Find where the given text appears and provide that cell's center as (x, y) coordinate. 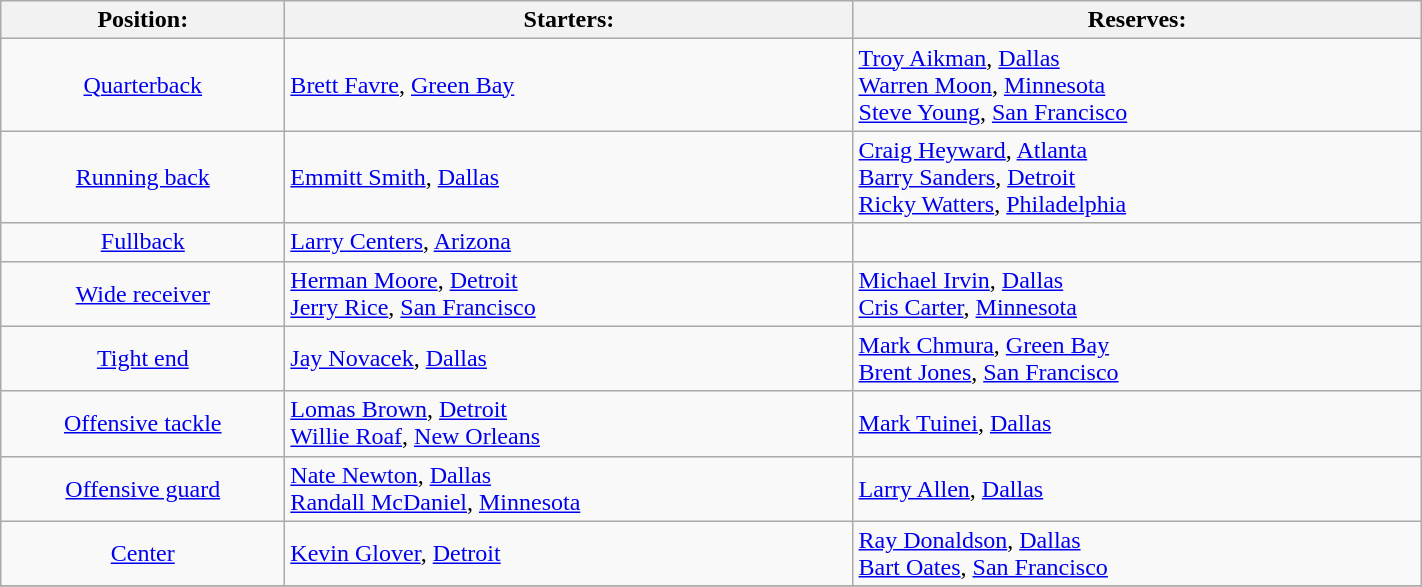
Larry Centers, Arizona (569, 242)
Jay Novacek, Dallas (569, 358)
Larry Allen, Dallas (1137, 488)
Michael Irvin, Dallas Cris Carter, Minnesota (1137, 294)
Kevin Glover, Detroit (569, 554)
Lomas Brown, Detroit Willie Roaf, New Orleans (569, 424)
Wide receiver (143, 294)
Brett Favre, Green Bay (569, 85)
Mark Tuinei, Dallas (1137, 424)
Ray Donaldson, Dallas Bart Oates, San Francisco (1137, 554)
Center (143, 554)
Herman Moore, Detroit Jerry Rice, San Francisco (569, 294)
Emmitt Smith, Dallas (569, 177)
Troy Aikman, Dallas Warren Moon, Minnesota Steve Young, San Francisco (1137, 85)
Nate Newton, Dallas Randall McDaniel, Minnesota (569, 488)
Craig Heyward, Atlanta Barry Sanders, Detroit Ricky Watters, Philadelphia (1137, 177)
Quarterback (143, 85)
Tight end (143, 358)
Starters: (569, 20)
Fullback (143, 242)
Mark Chmura, Green Bay Brent Jones, San Francisco (1137, 358)
Running back (143, 177)
Reserves: (1137, 20)
Position: (143, 20)
Offensive guard (143, 488)
Offensive tackle (143, 424)
